Return [X, Y] of the center of cell containing provided text 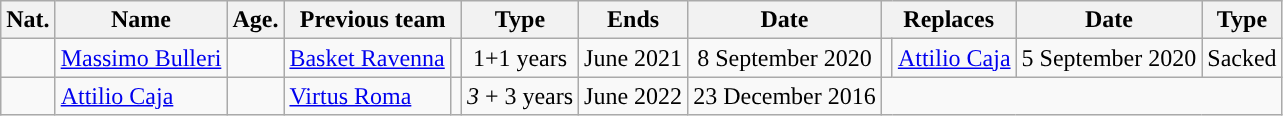
8 September 2020 [785, 58]
Basket Ravenna [367, 58]
Nat. [28, 20]
Replaces [948, 20]
Name [141, 20]
Ends [634, 20]
Previous team [372, 20]
5 September 2020 [1109, 58]
23 December 2016 [785, 96]
3 + 3 years [520, 96]
June 2021 [634, 58]
1+1 years [520, 58]
Massimo Bulleri [141, 58]
Age. [256, 20]
June 2022 [634, 96]
Sacked [1242, 58]
Virtus Roma [367, 96]
